Determine the [X, Y] coordinate at the center of the cell enclosing the given text.  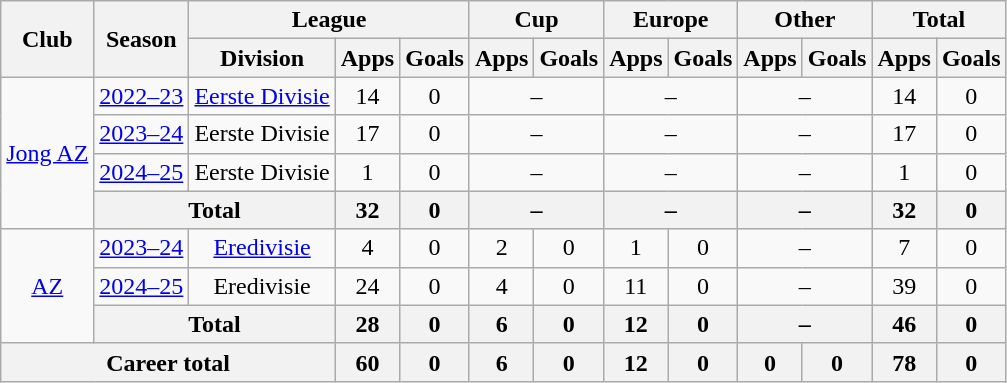
Cup [536, 20]
78 [904, 362]
Division [262, 58]
Club [48, 39]
39 [904, 286]
24 [367, 286]
Jong AZ [48, 153]
2022–23 [142, 96]
Season [142, 39]
Other [805, 20]
28 [367, 324]
2 [501, 248]
Career total [168, 362]
11 [636, 286]
46 [904, 324]
Europe [671, 20]
AZ [48, 286]
7 [904, 248]
League [330, 20]
60 [367, 362]
